Determine the (x, y) coordinate at the center of the cell enclosing the given text.  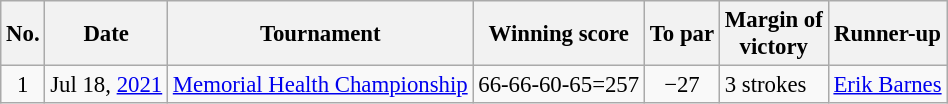
Date (106, 34)
Margin ofvictory (774, 34)
66-66-60-65=257 (559, 85)
Winning score (559, 34)
−27 (682, 85)
3 strokes (774, 85)
Memorial Health Championship (320, 85)
1 (23, 85)
No. (23, 34)
Runner-up (888, 34)
Tournament (320, 34)
Erik Barnes (888, 85)
Jul 18, 2021 (106, 85)
To par (682, 34)
